Return the (X, Y) coordinate for the center point of the cell that contains the specified text.  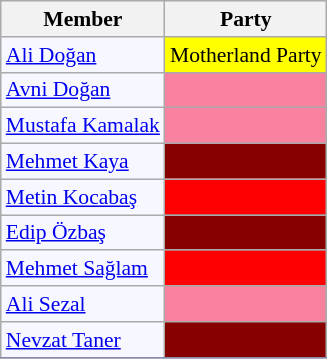
Edip Özbaş (83, 233)
Nevzat Taner (83, 340)
Motherland Party (246, 55)
Member (83, 19)
Mehmet Sağlam (83, 269)
Party (246, 19)
Mehmet Kaya (83, 162)
Avni Doğan (83, 90)
Ali Doğan (83, 55)
Metin Kocabaş (83, 197)
Mustafa Kamalak (83, 126)
Ali Sezal (83, 304)
